Determine the [x, y] coordinate at the center of the cell enclosing the given text.  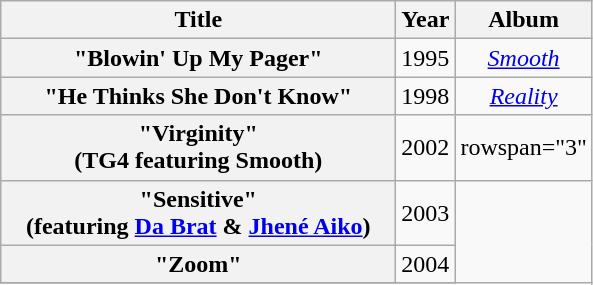
1995 [426, 58]
Year [426, 20]
Title [198, 20]
"Zoom" [198, 264]
1998 [426, 96]
2004 [426, 264]
2003 [426, 212]
Album [524, 20]
"Virginity"(TG4 featuring Smooth) [198, 148]
"Sensitive"(featuring Da Brat & Jhené Aiko) [198, 212]
Smooth [524, 58]
rowspan="3" [524, 148]
"Blowin' Up My Pager" [198, 58]
"He Thinks She Don't Know" [198, 96]
2002 [426, 148]
Reality [524, 96]
